Search for the cell housing the specified text and yield its [X, Y] center coordinate. 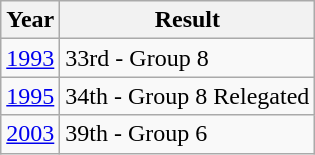
1995 [30, 96]
39th - Group 6 [188, 134]
34th - Group 8 Relegated [188, 96]
1993 [30, 58]
2003 [30, 134]
Year [30, 20]
33rd - Group 8 [188, 58]
Result [188, 20]
